Scan for the cell matching the given text and deliver its (X, Y) coordinate at center. 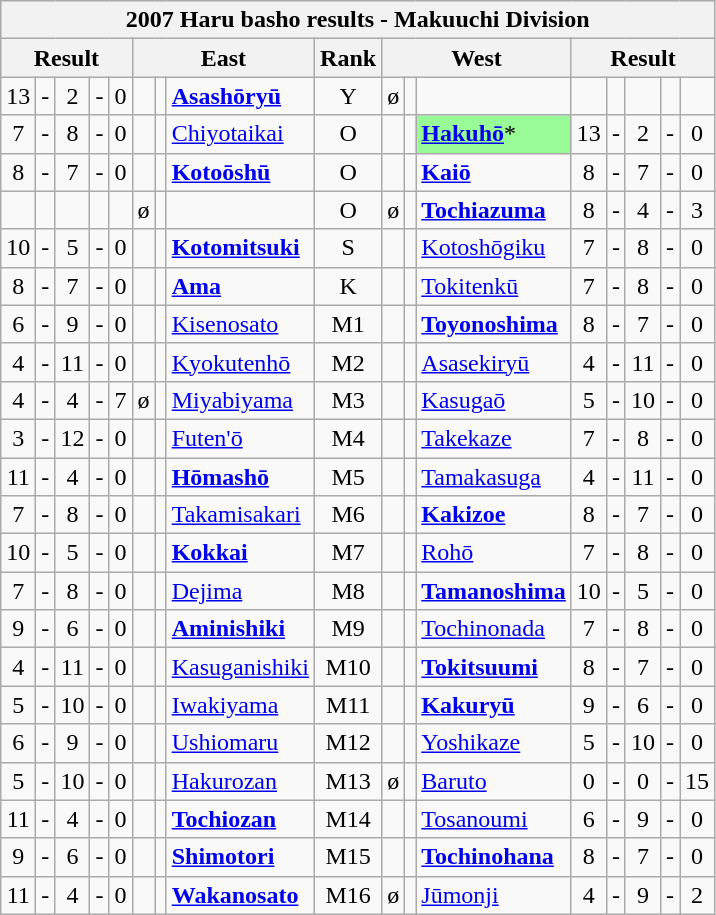
M1 (348, 324)
Dejima (240, 591)
Shimotori (240, 857)
Aminishiki (240, 629)
M6 (348, 515)
Kakizoe (494, 515)
Tochiazuma (494, 210)
15 (698, 781)
Iwakiyama (240, 705)
M15 (348, 857)
Tamakasuga (494, 477)
Kotomitsuki (240, 248)
M7 (348, 553)
12 (72, 438)
Kasugaō (494, 400)
M10 (348, 667)
M3 (348, 400)
Kotoōshū (240, 172)
Futen'ō (240, 438)
Takekaze (494, 438)
Rohō (494, 553)
Miyabiyama (240, 400)
Toyonoshima (494, 324)
M8 (348, 591)
Hakuhō* (494, 134)
Kasuganishiki (240, 667)
Chiyotaikai (240, 134)
K (348, 286)
Yoshikaze (494, 743)
Hakurozan (240, 781)
East (224, 58)
Kakuryū (494, 705)
M12 (348, 743)
M13 (348, 781)
Jūmonji (494, 895)
Kotoshōgiku (494, 248)
Asasekiryū (494, 362)
Ama (240, 286)
Tochinonada (494, 629)
Hōmashō (240, 477)
M11 (348, 705)
Tokitenkū (494, 286)
Kaiō (494, 172)
Rank (348, 58)
2007 Haru basho results - Makuuchi Division (358, 20)
Kokkai (240, 553)
Tokitsuumi (494, 667)
Baruto (494, 781)
Takamisakari (240, 515)
Asashōryū (240, 96)
Tamanoshima (494, 591)
M2 (348, 362)
M14 (348, 819)
Wakanosato (240, 895)
Tosanoumi (494, 819)
M5 (348, 477)
West (477, 58)
Tochiozan (240, 819)
S (348, 248)
M16 (348, 895)
Ushiomaru (240, 743)
Kyokutenhō (240, 362)
Kisenosato (240, 324)
M9 (348, 629)
M4 (348, 438)
Tochinohana (494, 857)
Y (348, 96)
